Find where the given text appears and provide that cell's center as [x, y] coordinate. 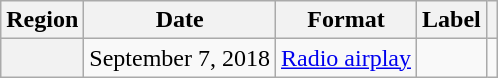
Label [452, 20]
Region [42, 20]
September 7, 2018 [180, 58]
Format [346, 20]
Radio airplay [346, 58]
Date [180, 20]
